From the cell containing the given text, extract its center point as [X, Y] coordinate. 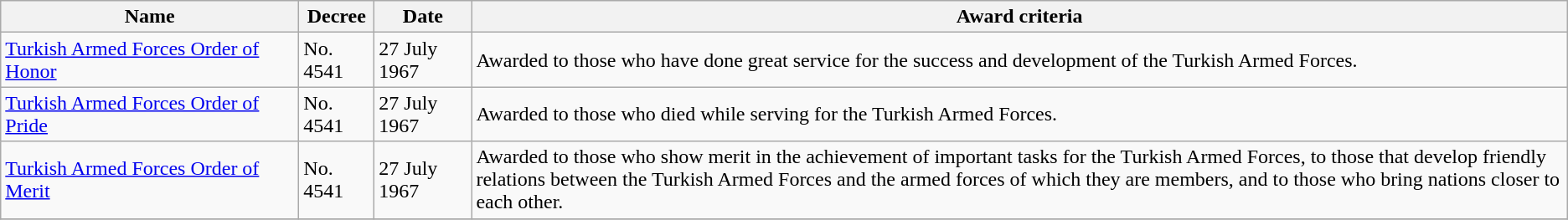
Turkish Armed Forces Order of Pride [150, 114]
Date [423, 17]
Turkish Armed Forces Order of Merit [150, 180]
Turkish Armed Forces Order of Honor [150, 60]
Awarded to those who have done great service for the success and development of the Turkish Armed Forces. [1019, 60]
Awarded to those who died while serving for the Turkish Armed Forces. [1019, 114]
Award criteria [1019, 17]
Name [150, 17]
Decree [337, 17]
